From the cell containing the given text, extract its center point as (x, y) coordinate. 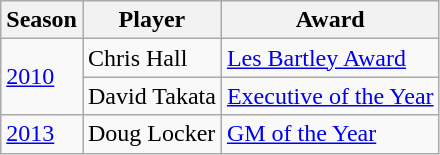
Doug Locker (152, 134)
2013 (42, 134)
Season (42, 20)
Player (152, 20)
Award (330, 20)
Chris Hall (152, 58)
David Takata (152, 96)
2010 (42, 77)
Executive of the Year (330, 96)
GM of the Year (330, 134)
Les Bartley Award (330, 58)
